Locate the cell with the specified text and output its [X, Y] center coordinate. 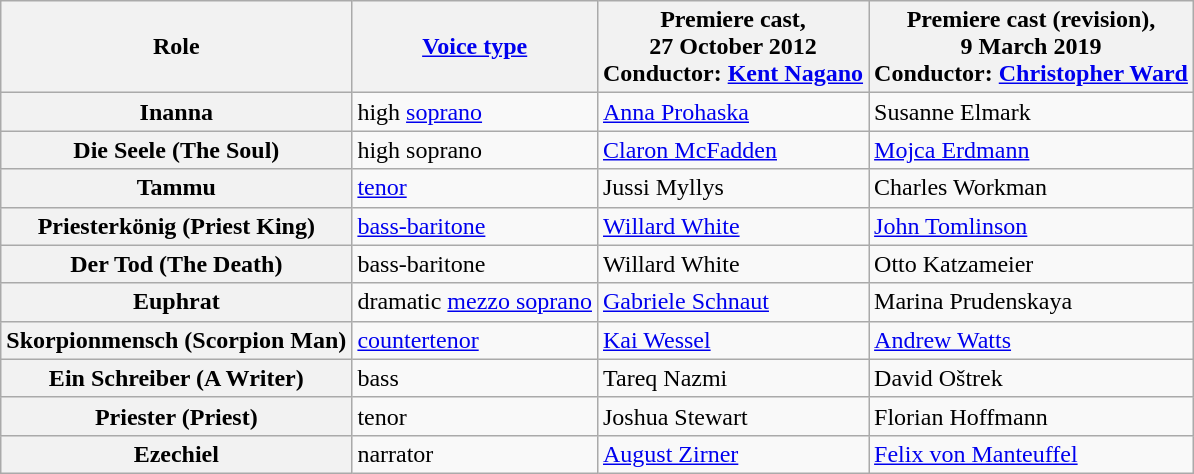
Die Seele (The Soul) [176, 150]
Susanne Elmark [1032, 112]
Euphrat [176, 302]
narrator [475, 454]
Ezechiel [176, 454]
Jussi Myllys [732, 188]
bass [475, 378]
Marina Prudenskaya [1032, 302]
Kai Wessel [732, 340]
Joshua Stewart [732, 416]
Premiere cast (revision),9 March 2019Conductor: Christopher Ward [1032, 47]
Felix von Manteuffel [1032, 454]
David Oštrek [1032, 378]
Charles Workman [1032, 188]
Andrew Watts [1032, 340]
August Zirner [732, 454]
Priesterkönig (Priest King) [176, 226]
Claron McFadden [732, 150]
Mojca Erdmann [1032, 150]
Skorpionmensch (Scorpion Man) [176, 340]
Voice type [475, 47]
Tareq Nazmi [732, 378]
Premiere cast,27 October 2012Conductor: Kent Nagano [732, 47]
Role [176, 47]
Inanna [176, 112]
countertenor [475, 340]
Priester (Priest) [176, 416]
John Tomlinson [1032, 226]
Gabriele Schnaut [732, 302]
Florian Hoffmann [1032, 416]
Der Tod (The Death) [176, 264]
Tammu [176, 188]
Anna Prohaska [732, 112]
Ein Schreiber (A Writer) [176, 378]
Otto Katzameier [1032, 264]
dramatic mezzo soprano [475, 302]
